Scan for the cell matching the given text and deliver its (x, y) coordinate at center. 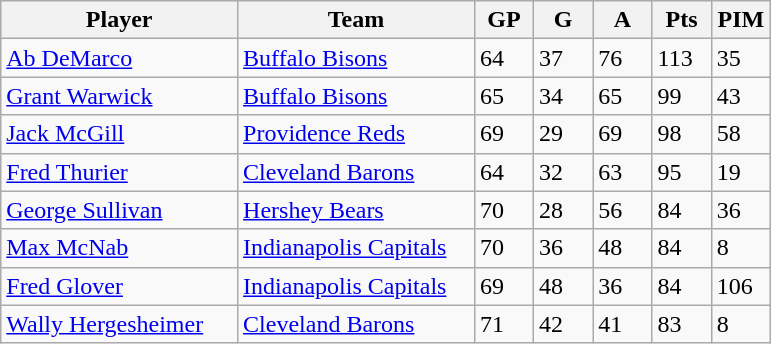
Pts (682, 20)
58 (740, 134)
GP (504, 20)
83 (682, 324)
Wally Hergesheimer (120, 324)
Team (356, 20)
34 (564, 96)
Player (120, 20)
George Sullivan (120, 210)
37 (564, 58)
Jack McGill (120, 134)
G (564, 20)
106 (740, 286)
28 (564, 210)
Ab DeMarco (120, 58)
Fred Glover (120, 286)
43 (740, 96)
76 (622, 58)
63 (622, 172)
42 (564, 324)
A (622, 20)
Max McNab (120, 248)
29 (564, 134)
113 (682, 58)
99 (682, 96)
Grant Warwick (120, 96)
41 (622, 324)
19 (740, 172)
32 (564, 172)
98 (682, 134)
71 (504, 324)
PIM (740, 20)
95 (682, 172)
Hershey Bears (356, 210)
Providence Reds (356, 134)
35 (740, 58)
56 (622, 210)
Fred Thurier (120, 172)
